Identify which cell holds the provided text, then report its [X, Y] central coordinate. 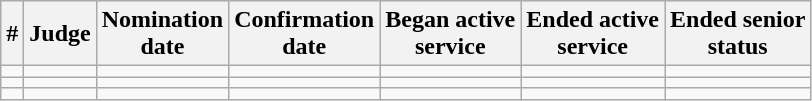
Ended activeservice [593, 34]
Judge [60, 34]
Confirmationdate [304, 34]
Ended seniorstatus [737, 34]
Nominationdate [162, 34]
# [12, 34]
Began activeservice [450, 34]
